Output the [X, Y] coordinate of the center of the cell containing the given text.  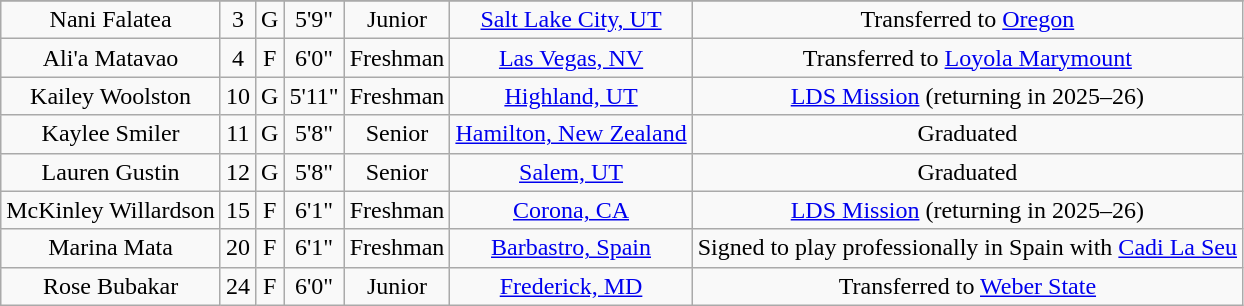
Signed to play professionally in Spain with Cadi La Seu [967, 248]
Hamilton, New Zealand [571, 134]
5'9" [314, 20]
Transferred to Oregon [967, 20]
Highland, UT [571, 96]
Frederick, MD [571, 286]
Kailey Woolston [111, 96]
Rose Bubakar [111, 286]
4 [238, 58]
11 [238, 134]
Transferred to Weber State [967, 286]
McKinley Willardson [111, 210]
Nani Falatea [111, 20]
15 [238, 210]
Corona, CA [571, 210]
Ali'a Matavao [111, 58]
Salem, UT [571, 172]
24 [238, 286]
Lauren Gustin [111, 172]
Las Vegas, NV [571, 58]
10 [238, 96]
Salt Lake City, UT [571, 20]
Transferred to Loyola Marymount [967, 58]
3 [238, 20]
Barbastro, Spain [571, 248]
12 [238, 172]
Marina Mata [111, 248]
Kaylee Smiler [111, 134]
20 [238, 248]
5'11" [314, 96]
